Provide the (x, y) coordinate of the cell's center where the given text is located.  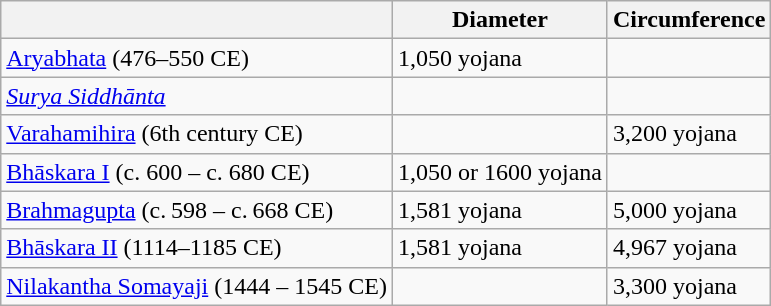
Bhāskara I (c. 600 – c. 680 CE) (197, 172)
3,300 yojana (688, 286)
Varahamihira (6th century CE) (197, 134)
1,050 or 1600 yojana (500, 172)
Nilakantha Somayaji (1444 – 1545 CE) (197, 286)
Aryabhata (476–550 CE) (197, 58)
Surya Siddhānta (197, 96)
Brahmagupta (c. 598 – c. 668 CE) (197, 210)
5,000 yojana (688, 210)
Circumference (688, 20)
Bhāskara II (1114–1185 CE) (197, 248)
Diameter (500, 20)
3,200 yojana (688, 134)
4,967 yojana (688, 248)
1,050 yojana (500, 58)
